Find where the given text appears and provide that cell's center as [X, Y] coordinate. 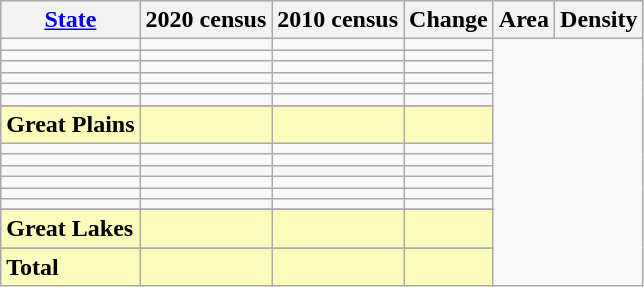
Change [449, 20]
2010 census [338, 20]
Total [70, 267]
Density [599, 20]
Great Plains [70, 124]
Area [524, 20]
State [70, 20]
Great Lakes [70, 229]
2020 census [206, 20]
